Find where the given text appears and provide that cell's center as (X, Y) coordinate. 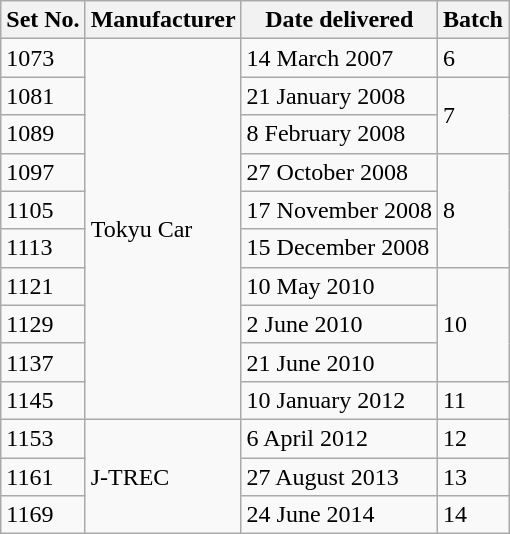
24 June 2014 (339, 515)
6 April 2012 (339, 438)
17 November 2008 (339, 210)
13 (472, 477)
Manufacturer (163, 20)
1105 (43, 210)
27 August 2013 (339, 477)
27 October 2008 (339, 172)
1161 (43, 477)
J-TREC (163, 476)
14 March 2007 (339, 58)
21 June 2010 (339, 362)
6 (472, 58)
2 June 2010 (339, 324)
1081 (43, 96)
10 January 2012 (339, 400)
21 January 2008 (339, 96)
1169 (43, 515)
1137 (43, 362)
1121 (43, 286)
1145 (43, 400)
Batch (472, 20)
1073 (43, 58)
7 (472, 115)
12 (472, 438)
11 (472, 400)
8 February 2008 (339, 134)
1097 (43, 172)
10 (472, 324)
1129 (43, 324)
1089 (43, 134)
Tokyu Car (163, 230)
8 (472, 210)
15 December 2008 (339, 248)
10 May 2010 (339, 286)
Date delivered (339, 20)
1113 (43, 248)
14 (472, 515)
1153 (43, 438)
Set No. (43, 20)
